Return the (x, y) coordinate for the center point of the cell that contains the specified text.  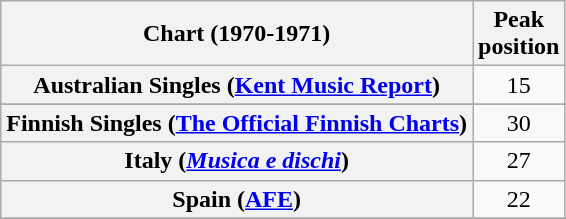
Spain (AFE) (237, 199)
15 (519, 85)
Italy (Musica e dischi) (237, 161)
22 (519, 199)
Peakposition (519, 34)
Finnish Singles (The Official Finnish Charts) (237, 123)
30 (519, 123)
Australian Singles (Kent Music Report) (237, 85)
Chart (1970-1971) (237, 34)
27 (519, 161)
